Output the (x, y) coordinate of the center of the cell containing the given text.  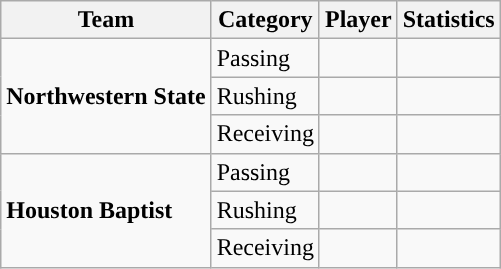
Northwestern State (106, 96)
Player (358, 20)
Houston Baptist (106, 210)
Statistics (448, 20)
Team (106, 20)
Category (265, 20)
